Locate the cell with the specified text and output its (x, y) center coordinate. 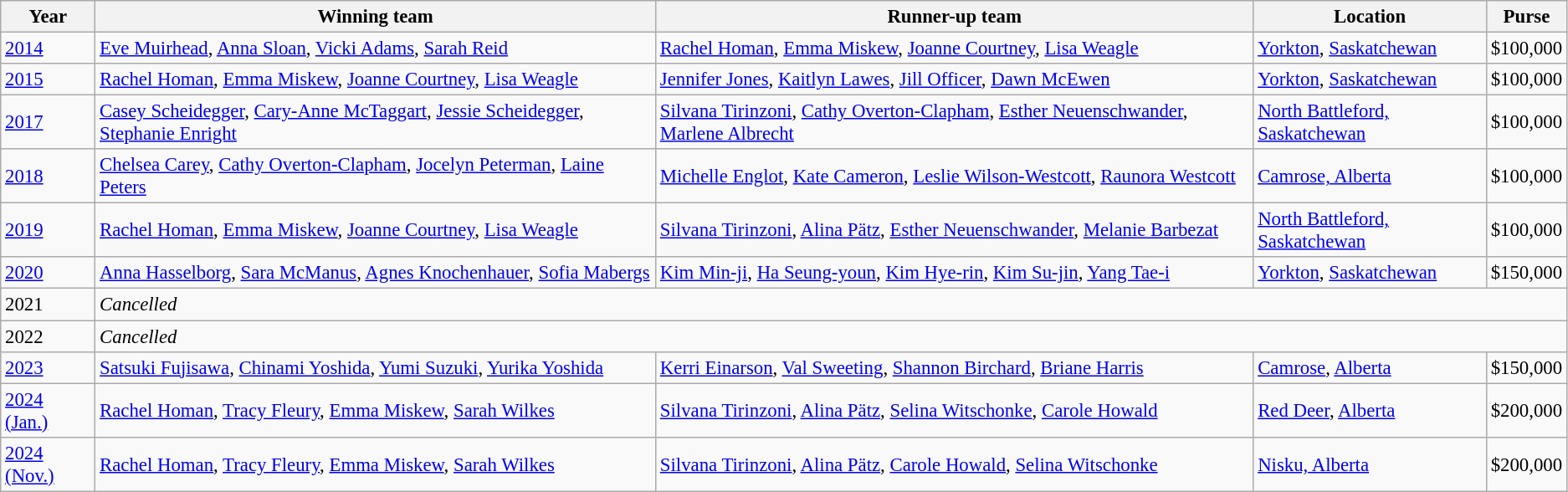
Silvana Tirinzoni, Alina Pätz, Selina Witschonke, Carole Howald (955, 410)
Michelle Englot, Kate Cameron, Leslie Wilson-Westcott, Raunora Westcott (955, 176)
2018 (49, 176)
Winning team (376, 17)
Chelsea Carey, Cathy Overton-Clapham, Jocelyn Peterman, Laine Peters (376, 176)
Year (49, 17)
Kerri Einarson, Val Sweeting, Shannon Birchard, Briane Harris (955, 367)
Eve Muirhead, Anna Sloan, Vicki Adams, Sarah Reid (376, 49)
Jennifer Jones, Kaitlyn Lawes, Jill Officer, Dawn McEwen (955, 79)
2022 (49, 336)
Silvana Tirinzoni, Alina Pätz, Esther Neuenschwander, Melanie Barbezat (955, 231)
2014 (49, 49)
2020 (49, 274)
Purse (1526, 17)
2019 (49, 231)
Nisku, Alberta (1371, 464)
Satsuki Fujisawa, Chinami Yoshida, Yumi Suzuki, Yurika Yoshida (376, 367)
2024 (Nov.) (49, 464)
Red Deer, Alberta (1371, 410)
Kim Min-ji, Ha Seung-youn, Kim Hye-rin, Kim Su-jin, Yang Tae-i (955, 274)
Casey Scheidegger, Cary-Anne McTaggart, Jessie Scheidegger, Stephanie Enright (376, 122)
2017 (49, 122)
Silvana Tirinzoni, Alina Pätz, Carole Howald, Selina Witschonke (955, 464)
Location (1371, 17)
2024 (Jan.) (49, 410)
2021 (49, 305)
2023 (49, 367)
Runner-up team (955, 17)
Anna Hasselborg, Sara McManus, Agnes Knochenhauer, Sofia Mabergs (376, 274)
Silvana Tirinzoni, Cathy Overton-Clapham, Esther Neuenschwander, Marlene Albrecht (955, 122)
2015 (49, 79)
